Extract the [x, y] coordinate from the center of the cell holding the provided text.  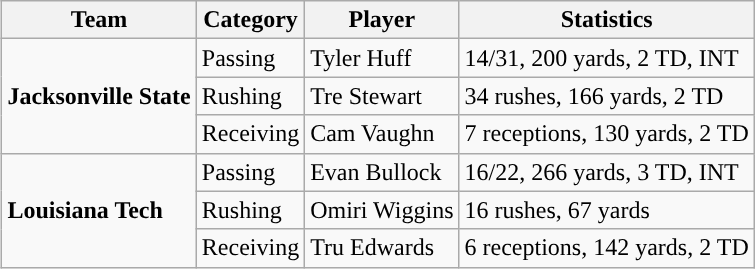
Cam Vaughn [382, 134]
14/31, 200 yards, 2 TD, INT [606, 58]
Tyler Huff [382, 58]
Team [99, 20]
Statistics [606, 20]
16 rushes, 67 yards [606, 210]
Tru Edwards [382, 248]
Category [250, 20]
7 receptions, 130 yards, 2 TD [606, 134]
Tre Stewart [382, 96]
Louisiana Tech [99, 210]
Jacksonville State [99, 96]
6 receptions, 142 yards, 2 TD [606, 248]
Omiri Wiggins [382, 210]
Player [382, 20]
Evan Bullock [382, 172]
34 rushes, 166 yards, 2 TD [606, 96]
16/22, 266 yards, 3 TD, INT [606, 172]
